Find where the given text appears and provide that cell's center as [x, y] coordinate. 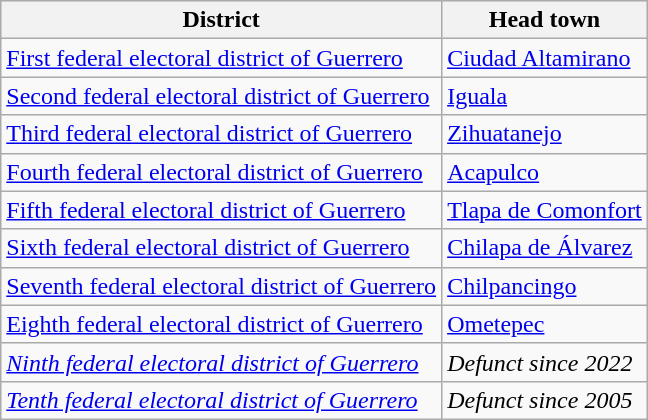
Fourth federal electoral district of Guerrero [222, 172]
Tlapa de Comonfort [545, 210]
Head town [545, 20]
Sixth federal electoral district of Guerrero [222, 248]
Eighth federal electoral district of Guerrero [222, 324]
Iguala [545, 96]
Chilpancingo [545, 286]
Zihuatanejo [545, 134]
Ciudad Altamirano [545, 58]
Chilapa de Álvarez [545, 248]
Ometepec [545, 324]
Acapulco [545, 172]
Fifth federal electoral district of Guerrero [222, 210]
Third federal electoral district of Guerrero [222, 134]
District [222, 20]
Second federal electoral district of Guerrero [222, 96]
Defunct since 2005 [545, 400]
Defunct since 2022 [545, 362]
Tenth federal electoral district of Guerrero [222, 400]
Seventh federal electoral district of Guerrero [222, 286]
Ninth federal electoral district of Guerrero [222, 362]
First federal electoral district of Guerrero [222, 58]
